Output the [X, Y] coordinate of the center of the cell containing the given text.  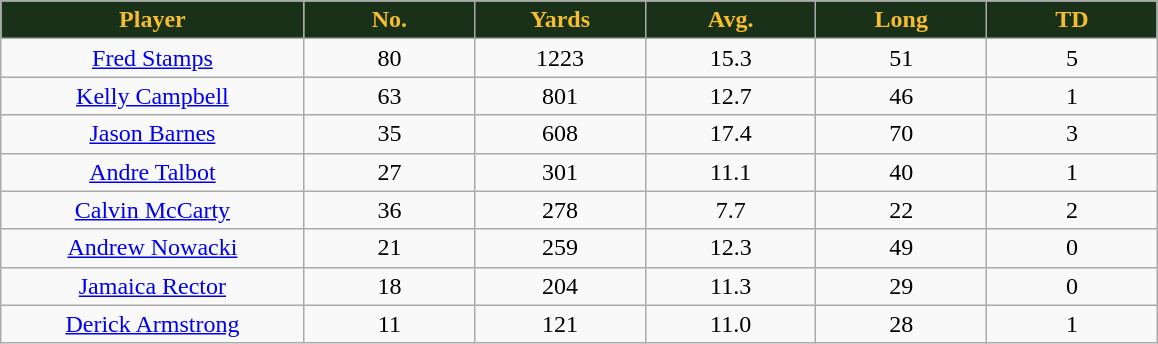
35 [390, 134]
121 [560, 324]
7.7 [730, 210]
12.7 [730, 96]
27 [390, 172]
80 [390, 58]
17.4 [730, 134]
36 [390, 210]
608 [560, 134]
5 [1072, 58]
11 [390, 324]
18 [390, 286]
22 [902, 210]
278 [560, 210]
Jason Barnes [152, 134]
3 [1072, 134]
801 [560, 96]
Derick Armstrong [152, 324]
Andrew Nowacki [152, 248]
Fred Stamps [152, 58]
Player [152, 20]
204 [560, 286]
46 [902, 96]
259 [560, 248]
11.3 [730, 286]
Calvin McCarty [152, 210]
15.3 [730, 58]
301 [560, 172]
28 [902, 324]
63 [390, 96]
21 [390, 248]
1223 [560, 58]
49 [902, 248]
Long [902, 20]
40 [902, 172]
11.1 [730, 172]
11.0 [730, 324]
70 [902, 134]
TD [1072, 20]
Andre Talbot [152, 172]
29 [902, 286]
Avg. [730, 20]
Jamaica Rector [152, 286]
51 [902, 58]
Kelly Campbell [152, 96]
No. [390, 20]
12.3 [730, 248]
Yards [560, 20]
2 [1072, 210]
